Find where the given text appears and provide that cell's center as [x, y] coordinate. 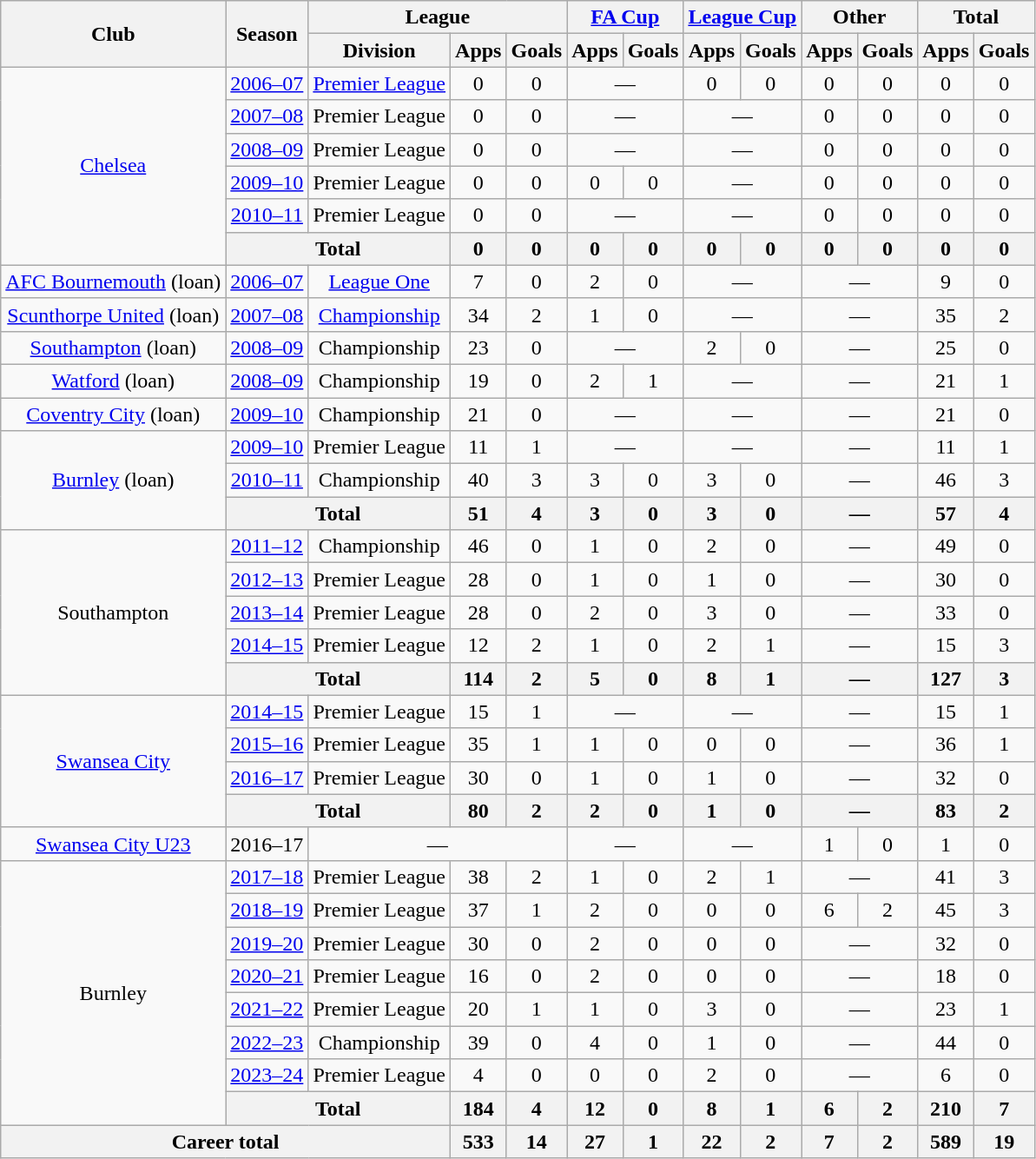
127 [946, 679]
Burnley (loan) [113, 480]
FA Cup [625, 17]
16 [478, 977]
Career total [226, 1142]
2012–13 [267, 579]
Season [267, 34]
80 [478, 811]
2011–12 [267, 546]
League [438, 17]
210 [946, 1109]
20 [478, 1010]
57 [946, 513]
34 [478, 315]
Chelsea [113, 166]
2020–21 [267, 977]
25 [946, 348]
Division [379, 50]
49 [946, 546]
2022–23 [267, 1043]
Southampton [113, 613]
14 [537, 1142]
2021–22 [267, 1010]
Other [860, 17]
114 [478, 679]
Scunthorpe United (loan) [113, 315]
AFC Bournemouth (loan) [113, 281]
2017–18 [267, 877]
2015–16 [267, 745]
39 [478, 1043]
Swansea City [113, 761]
45 [946, 910]
5 [595, 679]
83 [946, 811]
2013–14 [267, 613]
33 [946, 613]
Southampton (loan) [113, 348]
40 [478, 480]
League Cup [742, 17]
9 [946, 281]
2023–24 [267, 1076]
Burnley [113, 992]
Coventry City (loan) [113, 414]
589 [946, 1142]
37 [478, 910]
22 [712, 1142]
38 [478, 877]
Swansea City U23 [113, 844]
2018–19 [267, 910]
533 [478, 1142]
Club [113, 34]
36 [946, 745]
51 [478, 513]
2019–20 [267, 943]
18 [946, 977]
184 [478, 1109]
Watford (loan) [113, 381]
41 [946, 877]
27 [595, 1142]
44 [946, 1043]
League One [379, 281]
